Detect which cell encompasses the target text, then output its (x, y) center coordinate. 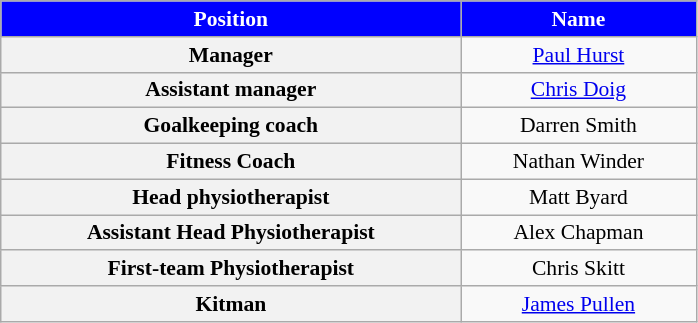
Paul Hurst (578, 55)
Fitness Coach (231, 162)
Manager (231, 55)
Matt Byard (578, 197)
Position (231, 19)
Nathan Winder (578, 162)
Chris Skitt (578, 269)
Assistant manager (231, 90)
Goalkeeping coach (231, 126)
Head physiotherapist (231, 197)
Alex Chapman (578, 233)
Chris Doig (578, 90)
First-team Physiotherapist (231, 269)
Darren Smith (578, 126)
Assistant Head Physiotherapist (231, 233)
Kitman (231, 304)
James Pullen (578, 304)
Name (578, 19)
